For the text-containing cell, return its midpoint in [X, Y] coordinate format. 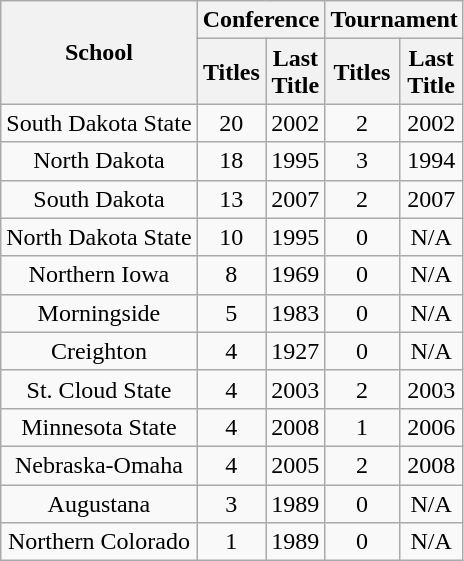
8 [231, 275]
1994 [431, 161]
North Dakota [99, 161]
School [99, 52]
13 [231, 199]
Conference [261, 20]
South Dakota State [99, 123]
1983 [296, 313]
2006 [431, 427]
South Dakota [99, 199]
Augustana [99, 503]
2005 [296, 465]
Northern Iowa [99, 275]
Tournament [394, 20]
Morningside [99, 313]
Nebraska-Omaha [99, 465]
North Dakota State [99, 237]
10 [231, 237]
1969 [296, 275]
5 [231, 313]
18 [231, 161]
Minnesota State [99, 427]
20 [231, 123]
St. Cloud State [99, 389]
Creighton [99, 351]
Northern Colorado [99, 542]
1927 [296, 351]
